Find where the given text appears and provide that cell's center as (X, Y) coordinate. 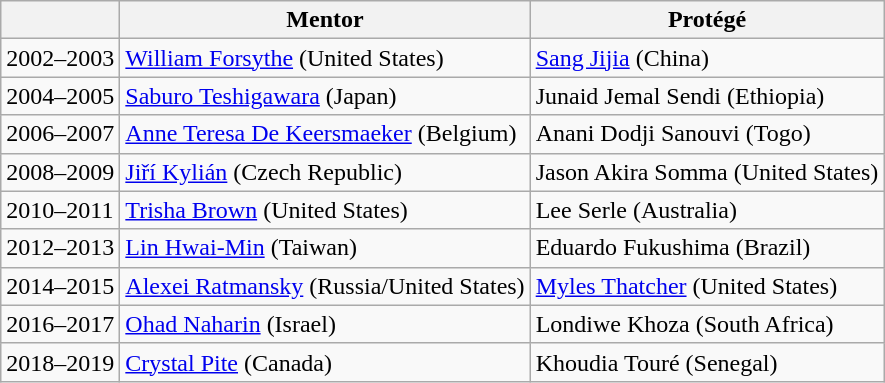
Ohad Naharin (Israel) (325, 324)
Anne Teresa De Keersmaeker (Belgium) (325, 134)
Alexei Ratmansky (Russia/United States) (325, 286)
2010–2011 (60, 210)
2004–2005 (60, 96)
Anani Dodji Sanouvi (Togo) (707, 134)
Khoudia Touré (Senegal) (707, 362)
Eduardo Fukushima (Brazil) (707, 248)
Trisha Brown (United States) (325, 210)
Junaid Jemal Sendi (Ethiopia) (707, 96)
2002–2003 (60, 58)
Saburo Teshigawara (Japan) (325, 96)
Jason Akira Somma (United States) (707, 172)
William Forsythe (United States) (325, 58)
Myles Thatcher (United States) (707, 286)
Lee Serle (Australia) (707, 210)
Protégé (707, 20)
Crystal Pite (Canada) (325, 362)
Lin Hwai-Min (Taiwan) (325, 248)
2018–2019 (60, 362)
2006–2007 (60, 134)
2008–2009 (60, 172)
2016–2017 (60, 324)
Mentor (325, 20)
Londiwe Khoza (South Africa) (707, 324)
Sang Jijia (China) (707, 58)
2012–2013 (60, 248)
Jiří Kylián (Czech Republic) (325, 172)
2014–2015 (60, 286)
